Return [X, Y] of the center of cell containing provided text 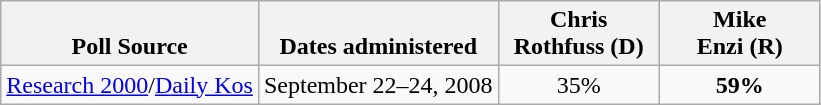
Poll Source [130, 34]
Dates administered [378, 34]
59% [740, 85]
September 22–24, 2008 [378, 85]
MikeEnzi (R) [740, 34]
Research 2000/Daily Kos [130, 85]
ChrisRothfuss (D) [578, 34]
35% [578, 85]
